Pinpoint the cell where the given text exists, returning its (X, Y) midpoint coordinate. 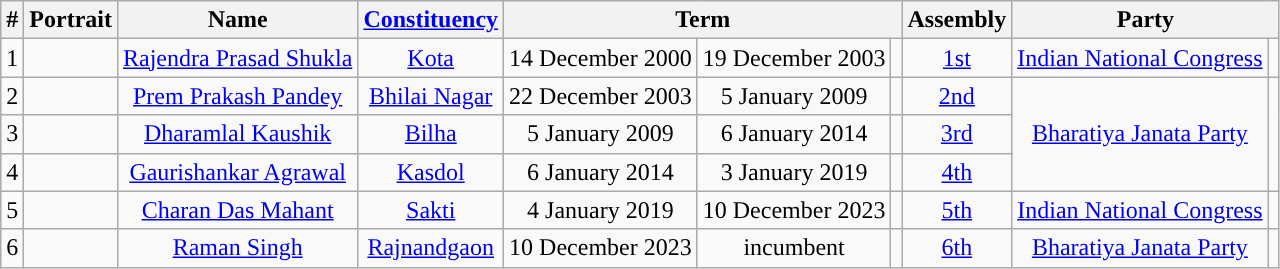
Raman Singh (237, 248)
Charan Das Mahant (237, 210)
Assembly (957, 20)
Bhilai Nagar (431, 96)
Portrait (71, 20)
3rd (957, 134)
incumbent (794, 248)
3 January 2019 (794, 172)
14 December 2000 (601, 58)
Dharamlal Kaushik (237, 134)
Rajendra Prasad Shukla (237, 58)
5th (957, 210)
6th (957, 248)
2nd (957, 96)
6 (12, 248)
19 December 2003 (794, 58)
# (12, 20)
Rajnandgaon (431, 248)
Name (237, 20)
Party (1146, 20)
Term (703, 20)
2 (12, 96)
Gaurishankar Agrawal (237, 172)
22 December 2003 (601, 96)
Kasdol (431, 172)
5 (12, 210)
1st (957, 58)
Constituency (431, 20)
1 (12, 58)
Kota (431, 58)
Sakti (431, 210)
4 (12, 172)
Bilha (431, 134)
3 (12, 134)
4 January 2019 (601, 210)
Prem Prakash Pandey (237, 96)
4th (957, 172)
